For the text-containing cell, return its midpoint in (X, Y) coordinate format. 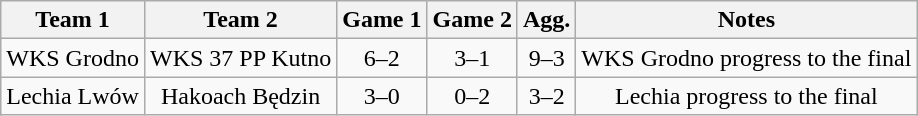
Game 1 (382, 20)
6–2 (382, 58)
WKS Grodno progress to the final (746, 58)
3–2 (546, 96)
WKS 37 PP Kutno (240, 58)
3–0 (382, 96)
Team 1 (73, 20)
Team 2 (240, 20)
Lechia progress to the final (746, 96)
9–3 (546, 58)
Lechia Lwów (73, 96)
0–2 (472, 96)
Game 2 (472, 20)
Agg. (546, 20)
Notes (746, 20)
WKS Grodno (73, 58)
Hakoach Będzin (240, 96)
3–1 (472, 58)
